From the cell containing the given text, extract its center point as (X, Y) coordinate. 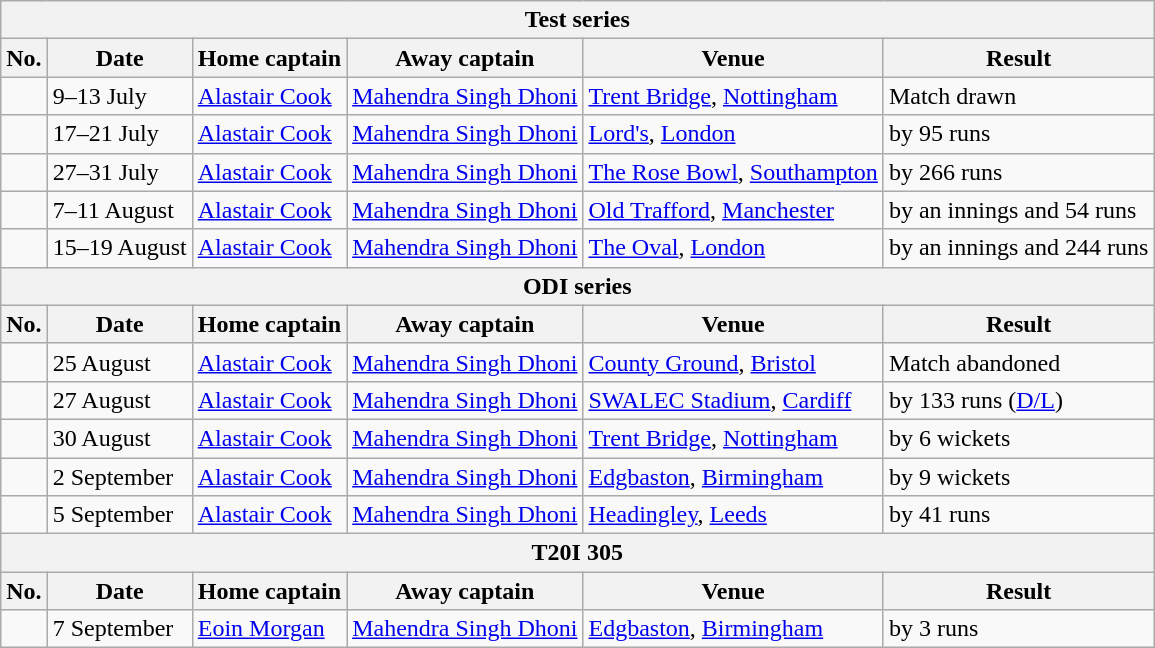
ODI series (578, 286)
7–11 August (120, 210)
7 September (120, 629)
5 September (120, 515)
by 9 wickets (1018, 477)
County Ground, Bristol (733, 362)
Eoin Morgan (269, 629)
The Oval, London (733, 248)
by 266 runs (1018, 172)
The Rose Bowl, Southampton (733, 172)
T20I 305 (578, 553)
Headingley, Leeds (733, 515)
by an innings and 244 runs (1018, 248)
by 133 runs (D/L) (1018, 400)
by an innings and 54 runs (1018, 210)
15–19 August (120, 248)
Match drawn (1018, 96)
by 3 runs (1018, 629)
by 6 wickets (1018, 438)
25 August (120, 362)
by 41 runs (1018, 515)
27–31 July (120, 172)
17–21 July (120, 134)
Old Trafford, Manchester (733, 210)
9–13 July (120, 96)
2 September (120, 477)
by 95 runs (1018, 134)
Test series (578, 20)
30 August (120, 438)
27 August (120, 400)
Match abandoned (1018, 362)
Lord's, London (733, 134)
SWALEC Stadium, Cardiff (733, 400)
